Return (X, Y) of the center of cell containing provided text 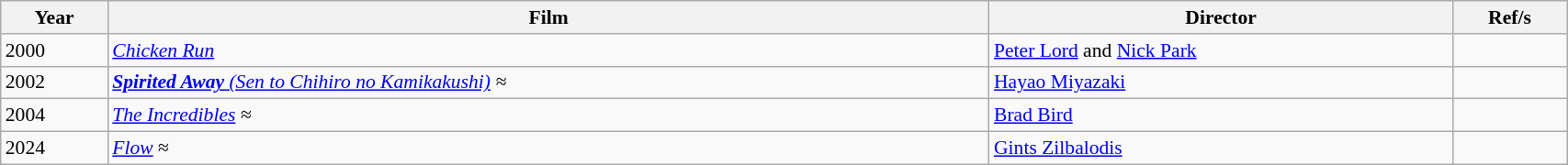
Film (548, 17)
Ref/s (1509, 17)
2000 (54, 50)
Brad Bird (1221, 115)
Chicken Run (548, 50)
Year (54, 17)
Hayao Miyazaki (1221, 82)
Flow ≈ (548, 148)
Spirited Away (Sen to Chihiro no Kamikakushi) ≈ (548, 82)
Gints Zilbalodis (1221, 148)
Director (1221, 17)
2002 (54, 82)
2004 (54, 115)
2024 (54, 148)
Peter Lord and Nick Park (1221, 50)
The Incredibles ≈ (548, 115)
